Scan for the cell matching the given text and deliver its [X, Y] coordinate at center. 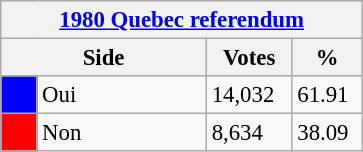
38.09 [328, 133]
61.91 [328, 95]
14,032 [249, 95]
Oui [122, 95]
% [328, 58]
1980 Quebec referendum [182, 20]
8,634 [249, 133]
Side [104, 58]
Votes [249, 58]
Non [122, 133]
